For the text-containing cell, return its midpoint in [X, Y] coordinate format. 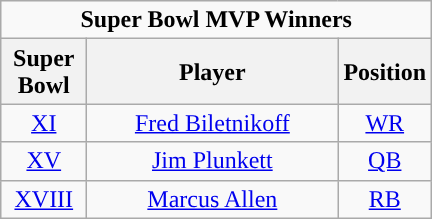
XV [44, 161]
Player [212, 72]
Fred Biletnikoff [212, 123]
Super Bowl MVP Winners [216, 20]
Jim Plunkett [212, 161]
XI [44, 123]
WR [385, 123]
XVIII [44, 199]
QB [385, 161]
Super Bowl [44, 72]
Marcus Allen [212, 199]
RB [385, 199]
Position [385, 72]
